From the cell containing the given text, extract its center point as [x, y] coordinate. 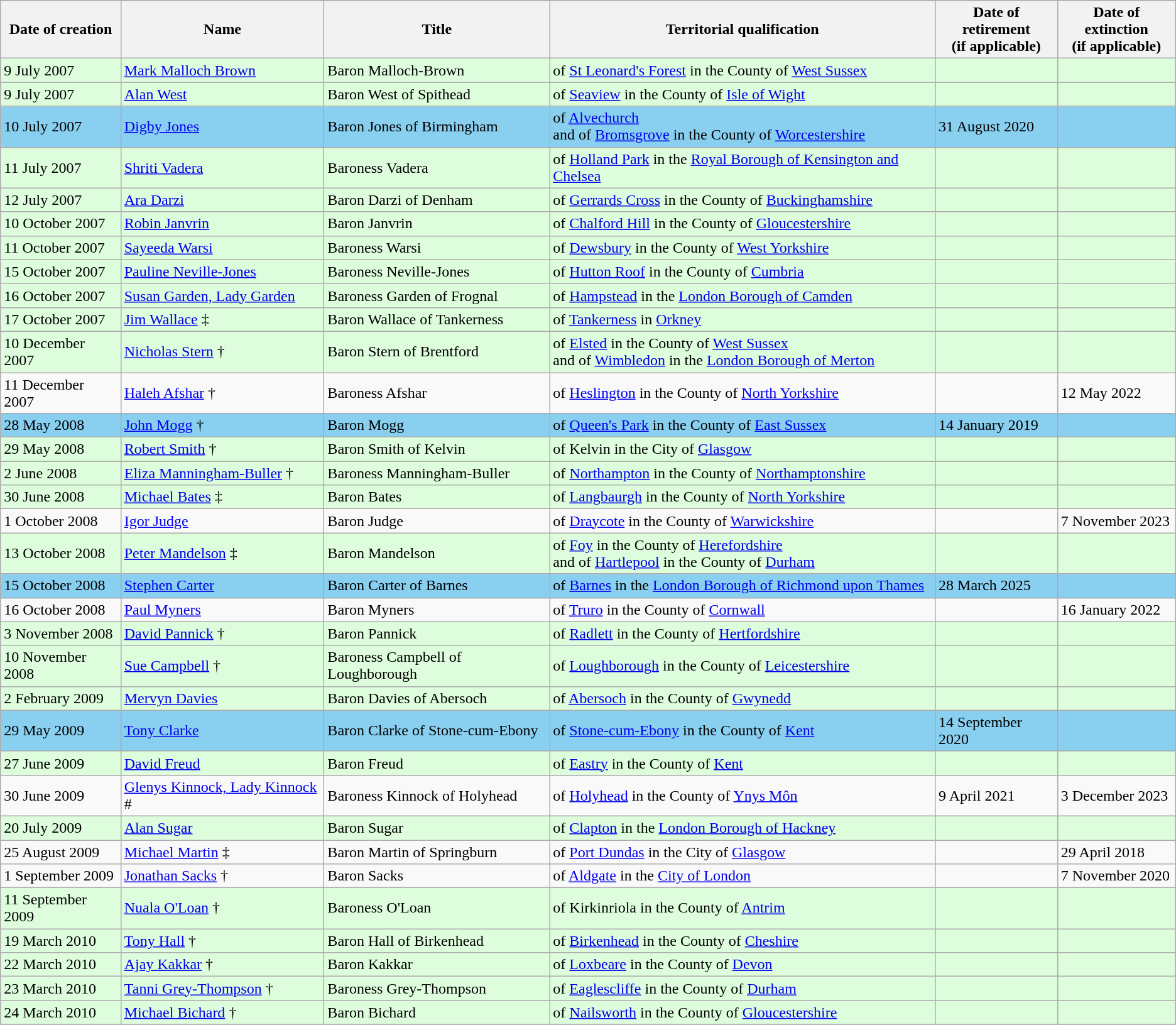
of Alvechurchand of Bromsgrove in the County of Worcestershire [743, 127]
1 September 2009 [60, 876]
of Seaview in the County of Isle of Wight [743, 94]
15 October 2007 [60, 271]
11 September 2009 [60, 909]
19 March 2010 [60, 941]
Baroness Campbell of Loughborough [437, 666]
29 April 2018 [1116, 852]
15 October 2008 [60, 586]
Baron Martin of Springburn [437, 852]
Tanni Grey-Thompson † [222, 989]
of Nailsworth in the County of Gloucestershire [743, 1012]
3 November 2008 [60, 633]
Jim Wallace ‡ [222, 319]
Baron Mogg [437, 425]
12 May 2022 [1116, 392]
Michael Martin ‡ [222, 852]
Baron Bichard [437, 1012]
Eliza Manningham-Buller † [222, 473]
2 June 2008 [60, 473]
Baron Freud [437, 763]
Mervyn Davies [222, 698]
Stephen Carter [222, 586]
27 June 2009 [60, 763]
Digby Jones [222, 127]
29 May 2009 [60, 730]
John Mogg † [222, 425]
Paul Myners [222, 610]
16 October 2007 [60, 295]
of Elsted in the County of West Sussexand of Wimbledon in the London Borough of Merton [743, 352]
of Tankerness in Orkney [743, 319]
of Kelvin in the City of Glasgow [743, 449]
Baron Judge [437, 521]
Susan Garden, Lady Garden [222, 295]
22 March 2010 [60, 965]
Peter Mandelson ‡ [222, 553]
17 October 2007 [60, 319]
Baroness Neville-Jones [437, 271]
Tony Hall † [222, 941]
7 November 2020 [1116, 876]
Jonathan Sacks † [222, 876]
9 April 2021 [996, 796]
Baron Malloch-Brown [437, 70]
29 May 2008 [60, 449]
of Chalford Hill in the County of Gloucestershire [743, 224]
Baron Pannick [437, 633]
Date of creation [60, 30]
of Abersoch in the County of Gwynedd [743, 698]
of Gerrards Cross in the County of Buckinghamshire [743, 200]
of Draycote in the County of Warwickshire [743, 521]
Glenys Kinnock, Lady Kinnock # [222, 796]
Baron Myners [437, 610]
Shriti Vadera [222, 167]
of Aldgate in the City of London [743, 876]
Baron Carter of Barnes [437, 586]
11 July 2007 [60, 167]
David Pannick † [222, 633]
of Loxbeare in the County of Devon [743, 965]
Baroness Garden of Frognal [437, 295]
of Foy in the County of Herefordshireand of Hartlepool in the County of Durham [743, 553]
Ajay Kakkar † [222, 965]
of Dewsbury in the County of West Yorkshire [743, 248]
11 December 2007 [60, 392]
10 December 2007 [60, 352]
20 July 2009 [60, 828]
31 August 2020 [996, 127]
Michael Bichard † [222, 1012]
Baron Mandelson [437, 553]
10 November 2008 [60, 666]
Baron Darzi of Denham [437, 200]
14 January 2019 [996, 425]
Ara Darzi [222, 200]
Baron Bates [437, 497]
of Eastry in the County of Kent [743, 763]
Date of retirement(if applicable) [996, 30]
Date of extinction(if applicable) [1116, 30]
30 June 2008 [60, 497]
Igor Judge [222, 521]
Title [437, 30]
Baroness O'Loan [437, 909]
Baroness Vadera [437, 167]
of Birkenhead in the County of Cheshire [743, 941]
11 October 2007 [60, 248]
Baron Smith of Kelvin [437, 449]
Michael Bates ‡ [222, 497]
Baron Kakkar [437, 965]
14 September 2020 [996, 730]
Mark Malloch Brown [222, 70]
Baroness Grey-Thompson [437, 989]
Baroness Warsi [437, 248]
of Queen's Park in the County of East Sussex [743, 425]
of Loughborough in the County of Leicestershire [743, 666]
7 November 2023 [1116, 521]
Sue Campbell † [222, 666]
of Eaglescliffe in the County of Durham [743, 989]
2 February 2009 [60, 698]
23 March 2010 [60, 989]
Baroness Manningham-Buller [437, 473]
of Radlett in the County of Hertfordshire [743, 633]
of Stone-cum-Ebony in the County of Kent [743, 730]
of Kirkinriola in the County of Antrim [743, 909]
of Northampton in the County of Northamptonshire [743, 473]
of Truro in the County of Cornwall [743, 610]
David Freud [222, 763]
10 October 2007 [60, 224]
of Barnes in the London Borough of Richmond upon Thames [743, 586]
1 October 2008 [60, 521]
Baron Sacks [437, 876]
of Langbaurgh in the County of North Yorkshire [743, 497]
of Holland Park in the Royal Borough of Kensington and Chelsea [743, 167]
of Heslington in the County of North Yorkshire [743, 392]
Robin Janvrin [222, 224]
16 January 2022 [1116, 610]
Haleh Afshar † [222, 392]
Baron Clarke of Stone-cum-Ebony [437, 730]
Baron Hall of Birkenhead [437, 941]
Robert Smith † [222, 449]
Alan Sugar [222, 828]
Territorial qualification [743, 30]
of Hutton Roof in the County of Cumbria [743, 271]
Baron Davies of Abersoch [437, 698]
Tony Clarke [222, 730]
Nicholas Stern † [222, 352]
Baron Wallace of Tankerness [437, 319]
Baron Jones of Birmingham [437, 127]
Baroness Kinnock of Holyhead [437, 796]
Nuala O'Loan † [222, 909]
28 May 2008 [60, 425]
12 July 2007 [60, 200]
Name [222, 30]
of St Leonard's Forest in the County of West Sussex [743, 70]
16 October 2008 [60, 610]
of Hampstead in the London Borough of Camden [743, 295]
13 October 2008 [60, 553]
Baron Sugar [437, 828]
of Clapton in the London Borough of Hackney [743, 828]
30 June 2009 [60, 796]
Pauline Neville-Jones [222, 271]
10 July 2007 [60, 127]
Sayeeda Warsi [222, 248]
Baron West of Spithead [437, 94]
Baroness Afshar [437, 392]
25 August 2009 [60, 852]
3 December 2023 [1116, 796]
of Holyhead in the County of Ynys Môn [743, 796]
24 March 2010 [60, 1012]
Baron Janvrin [437, 224]
Baron Stern of Brentford [437, 352]
of Port Dundas in the City of Glasgow [743, 852]
28 March 2025 [996, 586]
Alan West [222, 94]
